Locate the cell with the specified text and output its (x, y) center coordinate. 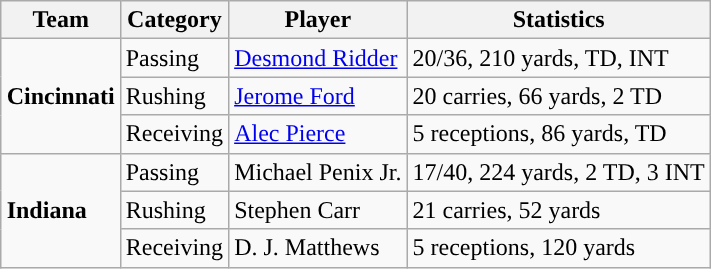
Jerome Ford (318, 96)
Statistics (558, 20)
Michael Penix Jr. (318, 172)
5 receptions, 120 yards (558, 248)
Stephen Carr (318, 210)
D. J. Matthews (318, 248)
Alec Pierce (318, 134)
Team (60, 20)
21 carries, 52 yards (558, 210)
Desmond Ridder (318, 58)
5 receptions, 86 yards, TD (558, 134)
Category (174, 20)
Indiana (60, 210)
17/40, 224 yards, 2 TD, 3 INT (558, 172)
Cincinnati (60, 96)
20 carries, 66 yards, 2 TD (558, 96)
Player (318, 20)
20/36, 210 yards, TD, INT (558, 58)
